Output the (x, y) coordinate of the center of the cell containing the given text.  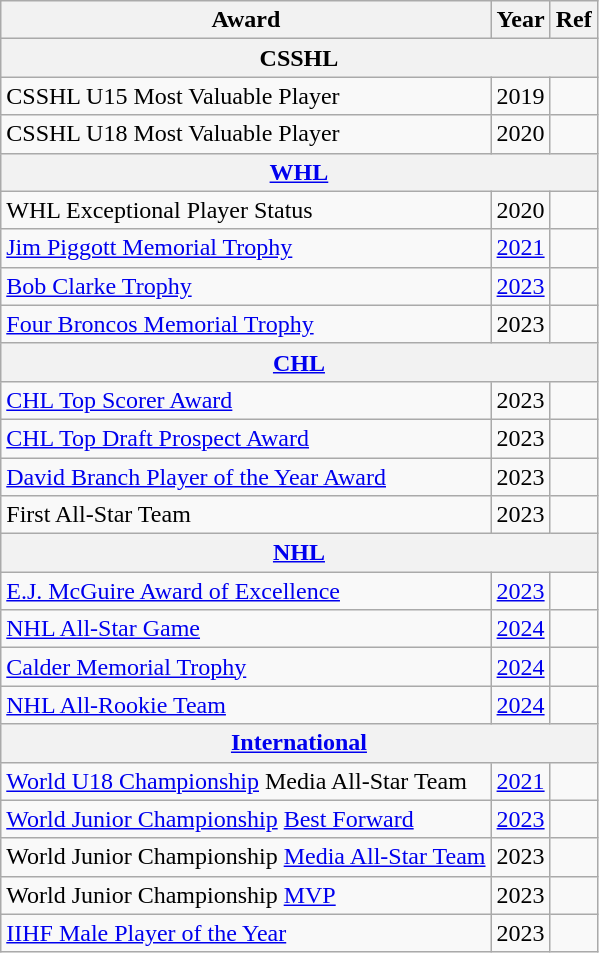
Bob Clarke Trophy (246, 286)
CSSHL U15 Most Valuable Player (246, 96)
World Junior Championship Best Forward (246, 819)
CHL Top Scorer Award (246, 400)
Four Broncos Memorial Trophy (246, 324)
International (299, 743)
World U18 Championship Media All-Star Team (246, 781)
Calder Memorial Trophy (246, 667)
Ref (574, 20)
Year (520, 20)
World Junior Championship Media All-Star Team (246, 857)
CSSHL U18 Most Valuable Player (246, 134)
IIHF Male Player of the Year (246, 933)
World Junior Championship MVP (246, 895)
Award (246, 20)
NHL (299, 553)
Jim Piggott Memorial Trophy (246, 248)
David Branch Player of the Year Award (246, 477)
CHL (299, 362)
NHL All-Star Game (246, 629)
CSSHL (299, 58)
CHL Top Draft Prospect Award (246, 438)
First All-Star Team (246, 515)
E.J. McGuire Award of Excellence (246, 591)
2019 (520, 96)
WHL Exceptional Player Status (246, 210)
WHL (299, 172)
NHL All-Rookie Team (246, 705)
